Detect which cell encompasses the target text, then output its (X, Y) center coordinate. 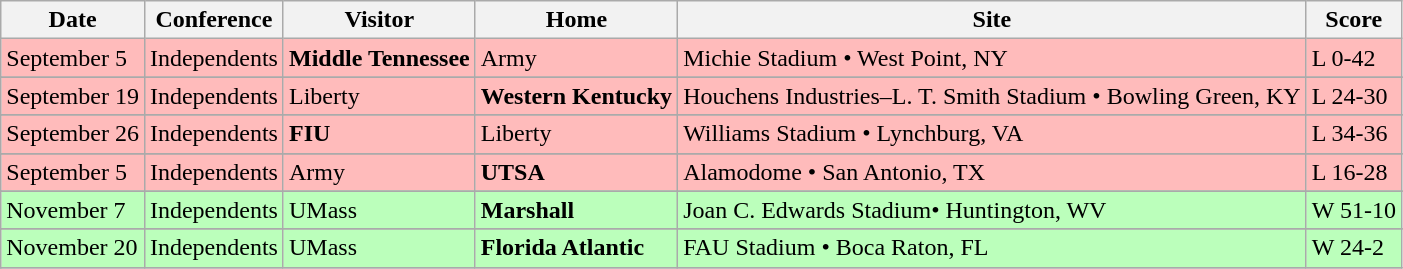
Date (73, 20)
Williams Stadium • Lynchburg, VA (992, 134)
Marshall (576, 210)
September 26 (73, 134)
September 19 (73, 96)
Joan C. Edwards Stadium• Huntington, WV (992, 210)
November 7 (73, 210)
Florida Atlantic (576, 248)
Michie Stadium • West Point, NY (992, 58)
L 0-42 (1354, 58)
UTSA (576, 172)
Conference (214, 20)
Houchens Industries–L. T. Smith Stadium • Bowling Green, KY (992, 96)
Alamodome • San Antonio, TX (992, 172)
FAU Stadium • Boca Raton, FL (992, 248)
W 24-2 (1354, 248)
Site (992, 20)
Visitor (379, 20)
L 16-28 (1354, 172)
L 34-36 (1354, 134)
Middle Tennessee (379, 58)
November 20 (73, 248)
Score (1354, 20)
W 51-10 (1354, 210)
FIU (379, 134)
Western Kentucky (576, 96)
L 24-30 (1354, 96)
Home (576, 20)
